Locate the cell with the specified text and output its [X, Y] center coordinate. 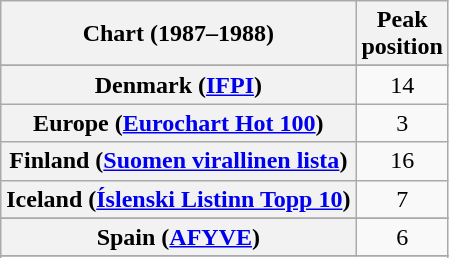
Spain (AFYVE) [178, 237]
Iceland (Íslenski Listinn Topp 10) [178, 199]
3 [402, 123]
Chart (1987–1988) [178, 34]
6 [402, 237]
Peakposition [402, 34]
Denmark (IFPI) [178, 85]
14 [402, 85]
16 [402, 161]
Europe (Eurochart Hot 100) [178, 123]
7 [402, 199]
Finland (Suomen virallinen lista) [178, 161]
